Return (X, Y) of the center of cell containing provided text 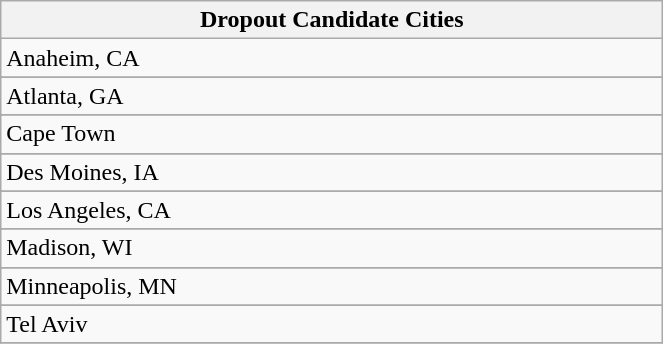
Cape Town (332, 134)
Anaheim, CA (332, 58)
Des Moines, IA (332, 172)
Madison, WI (332, 248)
Minneapolis, MN (332, 286)
Dropout Candidate Cities (332, 20)
Los Angeles, CA (332, 210)
Atlanta, GA (332, 96)
Tel Aviv (332, 324)
